From the cell containing the given text, extract its center point as [x, y] coordinate. 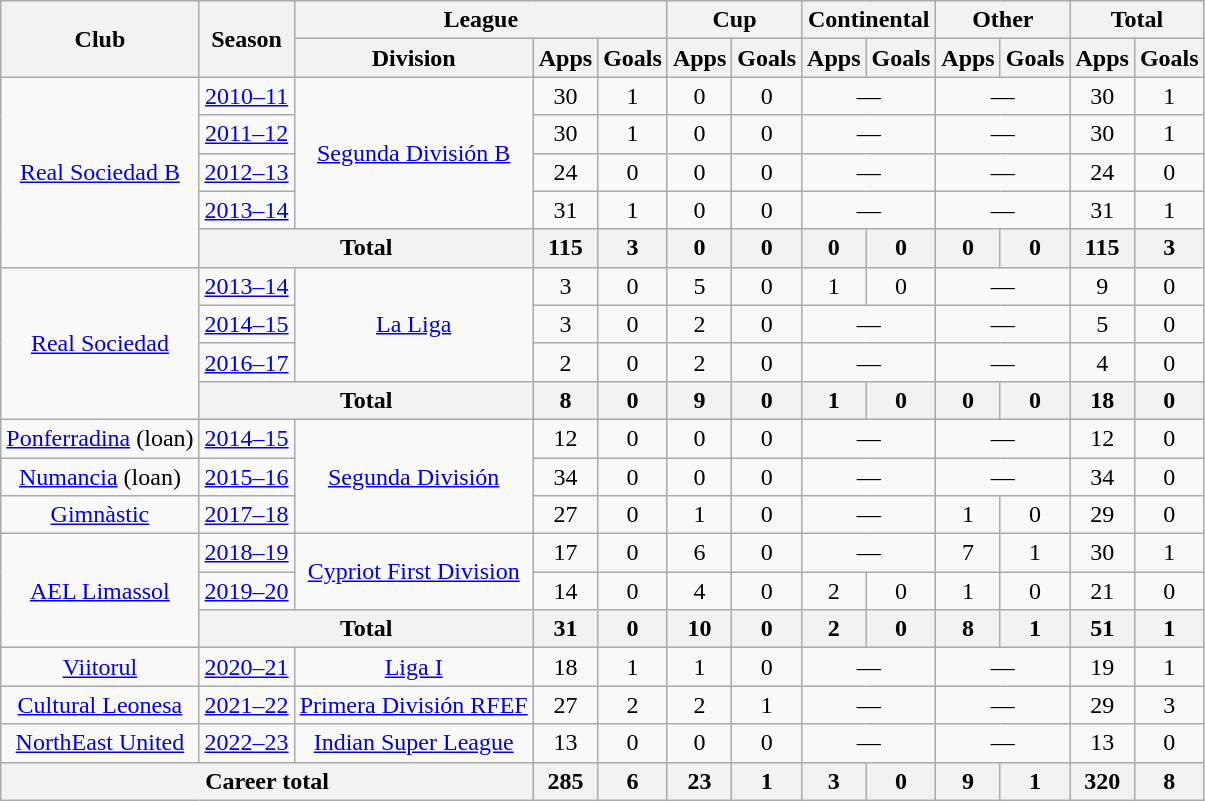
7 [968, 553]
Viitorul [100, 667]
17 [565, 553]
Real Sociedad B [100, 172]
Career total [267, 781]
Other [1003, 20]
2020–21 [246, 667]
Season [246, 39]
Cup [734, 20]
Liga I [414, 667]
2010–11 [246, 96]
2016–17 [246, 362]
21 [1102, 591]
2017–18 [246, 515]
Club [100, 39]
2018–19 [246, 553]
Segunda División B [414, 153]
Division [414, 58]
19 [1102, 667]
2011–12 [246, 134]
2019–20 [246, 591]
League [480, 20]
NorthEast United [100, 743]
2021–22 [246, 705]
Cultural Leonesa [100, 705]
Numancia (loan) [100, 477]
Primera División RFEF [414, 705]
14 [565, 591]
10 [699, 629]
2015–16 [246, 477]
Continental [869, 20]
La Liga [414, 324]
Gimnàstic [100, 515]
Cypriot First Division [414, 572]
AEL Limassol [100, 591]
285 [565, 781]
Indian Super League [414, 743]
51 [1102, 629]
2012–13 [246, 172]
320 [1102, 781]
Segunda División [414, 476]
23 [699, 781]
Ponferradina (loan) [100, 438]
2022–23 [246, 743]
Real Sociedad [100, 343]
